Identify which cell holds the provided text, then report its [x, y] central coordinate. 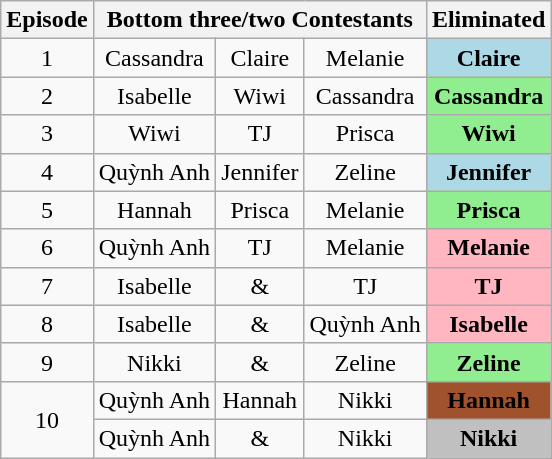
7 [47, 286]
Eliminated [488, 20]
6 [47, 248]
5 [47, 210]
2 [47, 96]
Episode [47, 20]
10 [47, 419]
4 [47, 172]
1 [47, 58]
Bottom three/two Contestants [260, 20]
8 [47, 324]
9 [47, 362]
3 [47, 134]
